Capture the cell that displays the provided text and extract its (X, Y) central coordinate. 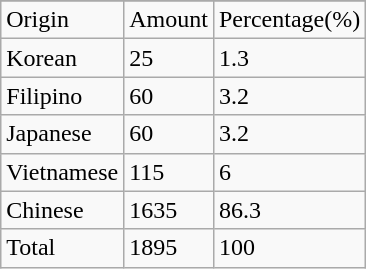
Japanese (62, 134)
Filipino (62, 96)
25 (169, 58)
1635 (169, 210)
1895 (169, 248)
1.3 (289, 58)
100 (289, 248)
Korean (62, 58)
115 (169, 172)
Amount (169, 20)
Vietnamese (62, 172)
Chinese (62, 210)
Origin (62, 20)
Percentage(%) (289, 20)
86.3 (289, 210)
Total (62, 248)
6 (289, 172)
